Extract the (X, Y) coordinate from the center of the cell holding the provided text.  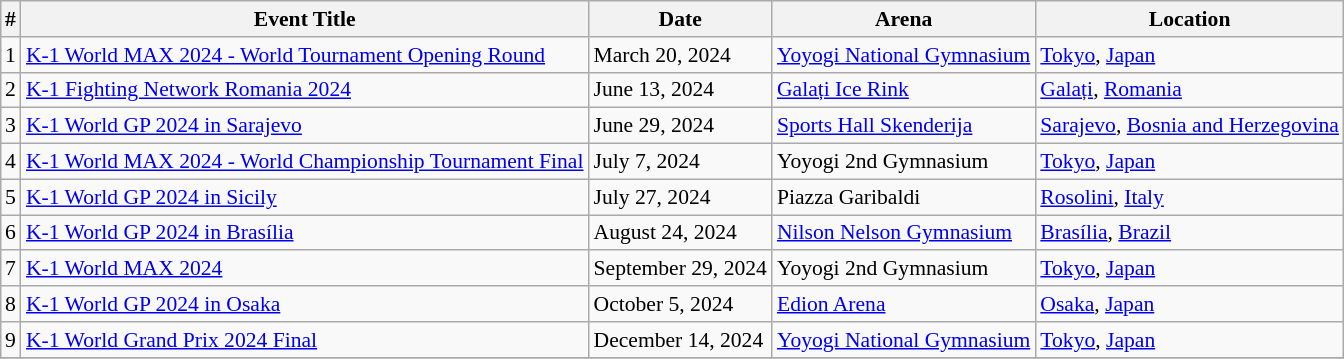
6 (10, 233)
September 29, 2024 (680, 269)
3 (10, 126)
August 24, 2024 (680, 233)
K-1 World MAX 2024 - World Championship Tournament Final (305, 162)
June 29, 2024 (680, 126)
K-1 Fighting Network Romania 2024 (305, 90)
K-1 World Grand Prix 2024 Final (305, 340)
Location (1190, 19)
Piazza Garibaldi (904, 197)
Nilson Nelson Gymnasium (904, 233)
Brasília, Brazil (1190, 233)
Date (680, 19)
March 20, 2024 (680, 55)
1 (10, 55)
7 (10, 269)
December 14, 2024 (680, 340)
K-1 World GP 2024 in Sicily (305, 197)
Rosolini, Italy (1190, 197)
9 (10, 340)
July 27, 2024 (680, 197)
8 (10, 304)
July 7, 2024 (680, 162)
K-1 World MAX 2024 (305, 269)
Edion Arena (904, 304)
Osaka, Japan (1190, 304)
Arena (904, 19)
K-1 World GP 2024 in Brasília (305, 233)
Sports Hall Skenderija (904, 126)
Galați Ice Rink (904, 90)
K-1 World MAX 2024 - World Tournament Opening Round (305, 55)
# (10, 19)
October 5, 2024 (680, 304)
5 (10, 197)
2 (10, 90)
Sarajevo, Bosnia and Herzegovina (1190, 126)
Galați, Romania (1190, 90)
K-1 World GP 2024 in Osaka (305, 304)
Event Title (305, 19)
4 (10, 162)
K-1 World GP 2024 in Sarajevo (305, 126)
June 13, 2024 (680, 90)
